Scan for the cell matching the given text and deliver its [x, y] coordinate at center. 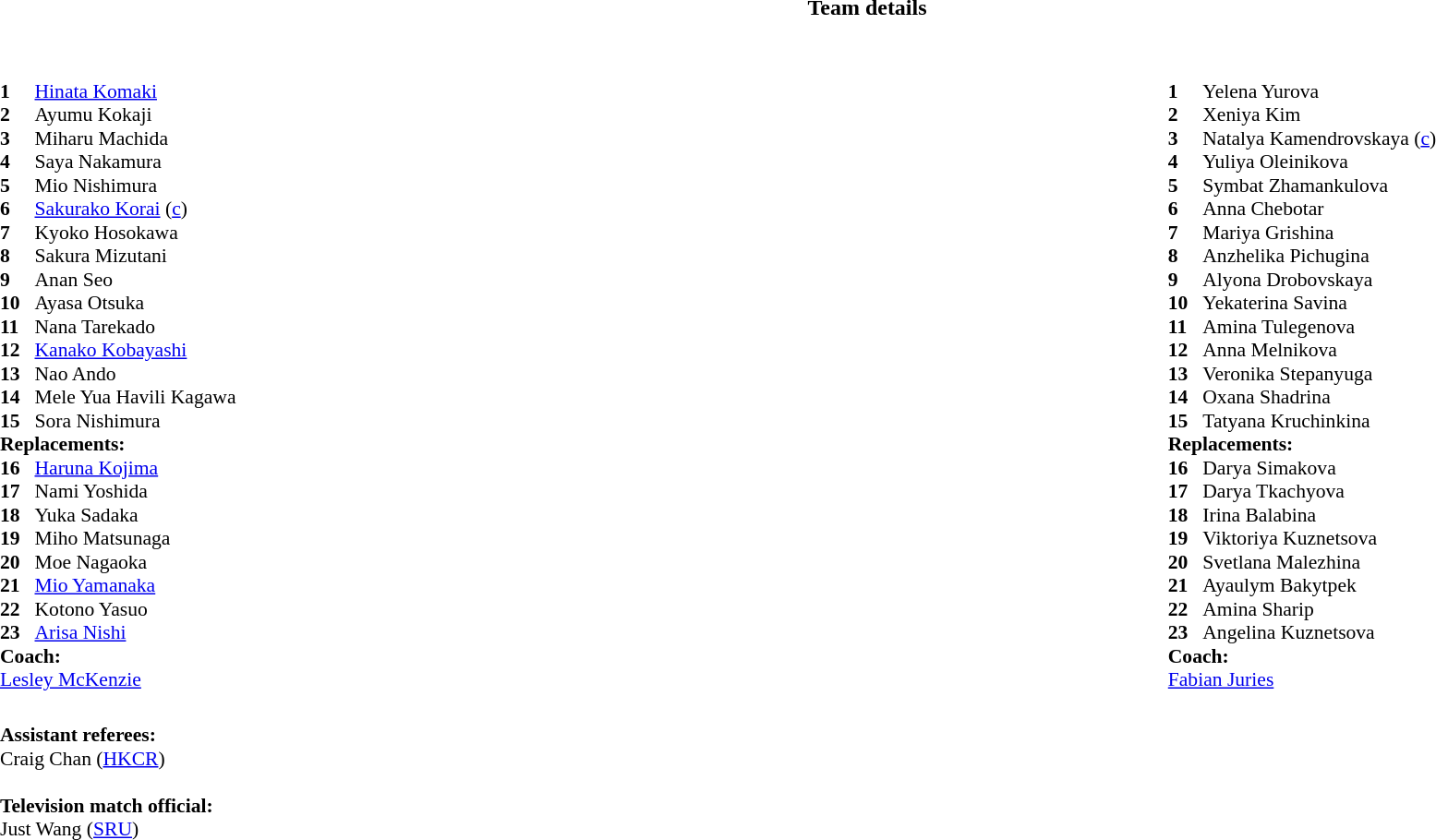
Kanako Kobayashi [136, 350]
Nana Tarekado [136, 327]
Mio Nishimura [136, 186]
Anan Seo [136, 280]
Anna Melnikova [1319, 350]
Miho Matsunaga [136, 538]
Yelena Yurova [1319, 91]
Viktoriya Kuznetsova [1319, 538]
Natalya Kamendrovskaya (c) [1319, 138]
Anna Chebotar [1319, 210]
Sora Nishimura [136, 421]
Alyona Drobovskaya [1319, 280]
Oxana Shadrina [1319, 398]
Miharu Machida [136, 138]
Kyoko Hosokawa [136, 233]
Svetlana Malezhina [1319, 562]
Moe Nagaoka [136, 562]
Sakura Mizutani [136, 256]
Kotono Yasuo [136, 609]
Yekaterina Savina [1319, 304]
Hinata Komaki [136, 91]
Yuliya Oleinikova [1319, 162]
Nami Yoshida [136, 492]
Mio Yamanaka [136, 586]
Ayasa Otsuka [136, 304]
Darya Tkachyova [1319, 492]
Ayaulym Bakytpek [1319, 586]
Amina Tulegenova [1319, 327]
Veronika Stepanyuga [1319, 374]
Yuka Sadaka [136, 515]
Amina Sharip [1319, 609]
Nao Ando [136, 374]
Darya Simakova [1319, 468]
Xeniya Kim [1319, 115]
Fabian Juries [1302, 680]
Lesley McKenzie [118, 680]
Ayumu Kokaji [136, 115]
Arisa Nishi [136, 632]
Symbat Zhamankulova [1319, 186]
Saya Nakamura [136, 162]
Mariya Grishina [1319, 233]
Mele Yua Havili Kagawa [136, 398]
Sakurako Korai (c) [136, 210]
Anzhelika Pichugina [1319, 256]
Haruna Kojima [136, 468]
Tatyana Kruchinkina [1319, 421]
Angelina Kuznetsova [1319, 632]
Irina Balabina [1319, 515]
